Return [X, Y] of the center of cell containing provided text 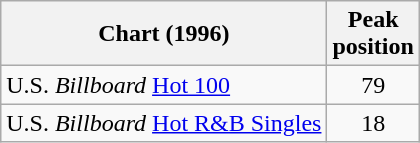
Peakposition [373, 34]
18 [373, 123]
Chart (1996) [164, 34]
U.S. Billboard Hot 100 [164, 85]
U.S. Billboard Hot R&B Singles [164, 123]
79 [373, 85]
